Search for the cell housing the specified text and yield its (X, Y) center coordinate. 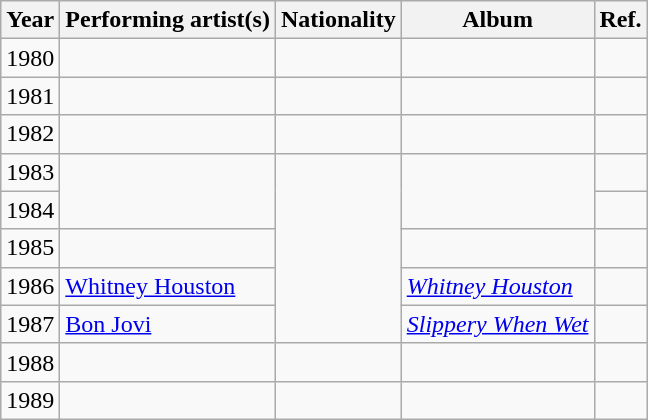
1983 (30, 172)
Album (498, 20)
Nationality (338, 20)
1986 (30, 286)
1981 (30, 96)
1987 (30, 324)
1985 (30, 248)
Year (30, 20)
1980 (30, 58)
Slippery When Wet (498, 324)
1982 (30, 134)
1984 (30, 210)
Performing artist(s) (168, 20)
Bon Jovi (168, 324)
1989 (30, 400)
Ref. (620, 20)
1988 (30, 362)
